Scan for the cell matching the given text and deliver its [X, Y] coordinate at center. 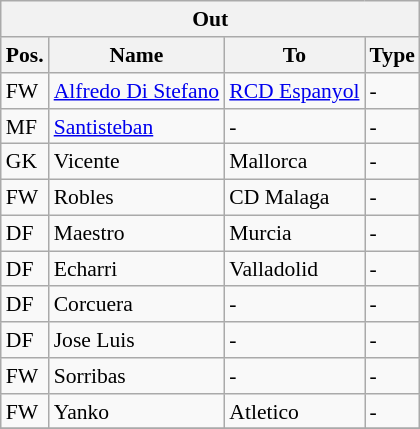
Sorribas [137, 376]
Corcuera [137, 304]
Atletico [294, 411]
Pos. [25, 55]
Type [392, 55]
MF [25, 126]
CD Malaga [294, 197]
Echarri [137, 269]
Name [137, 55]
Santisteban [137, 126]
GK [25, 162]
Jose Luis [137, 340]
Robles [137, 197]
Valladolid [294, 269]
Alfredo Di Stefano [137, 91]
Vicente [137, 162]
Yanko [137, 411]
To [294, 55]
Out [210, 19]
Maestro [137, 233]
Mallorca [294, 162]
RCD Espanyol [294, 91]
Murcia [294, 233]
